Return [X, Y] of the center of cell containing provided text 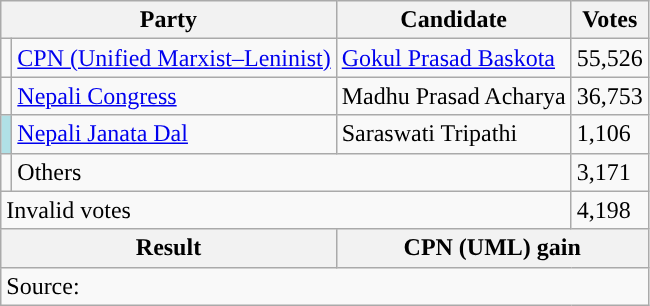
4,198 [610, 210]
Votes [610, 20]
3,171 [610, 172]
CPN (UML) gain [492, 248]
Madhu Prasad Acharya [454, 96]
CPN (Unified Marxist–Leninist) [174, 58]
Gokul Prasad Baskota [454, 58]
Nepali Congress [174, 96]
Saraswati Tripathi [454, 134]
36,753 [610, 96]
Candidate [454, 20]
Nepali Janata Dal [174, 134]
Result [168, 248]
Source: [325, 286]
Party [168, 20]
Others [292, 172]
Invalid votes [286, 210]
1,106 [610, 134]
55,526 [610, 58]
